Capture the cell that displays the provided text and extract its [X, Y] central coordinate. 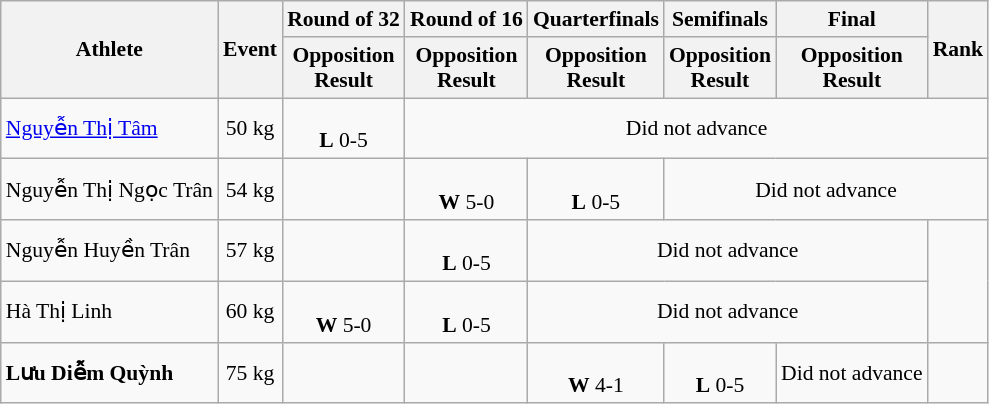
Nguyễn Thị Tâm [110, 128]
Athlete [110, 50]
Rank [958, 50]
Event [250, 50]
Lưu Diễm Quỳnh [110, 372]
Round of 16 [466, 19]
50 kg [250, 128]
54 kg [250, 190]
75 kg [250, 372]
57 kg [250, 250]
Nguyễn Huyền Trân [110, 250]
Nguyễn Thị Ngọc Trân [110, 190]
W 4-1 [596, 372]
60 kg [250, 312]
Hà Thị Linh [110, 312]
Semifinals [720, 19]
Quarterfinals [596, 19]
Round of 32 [344, 19]
Final [852, 19]
